Identify which cell holds the provided text, then report its [X, Y] central coordinate. 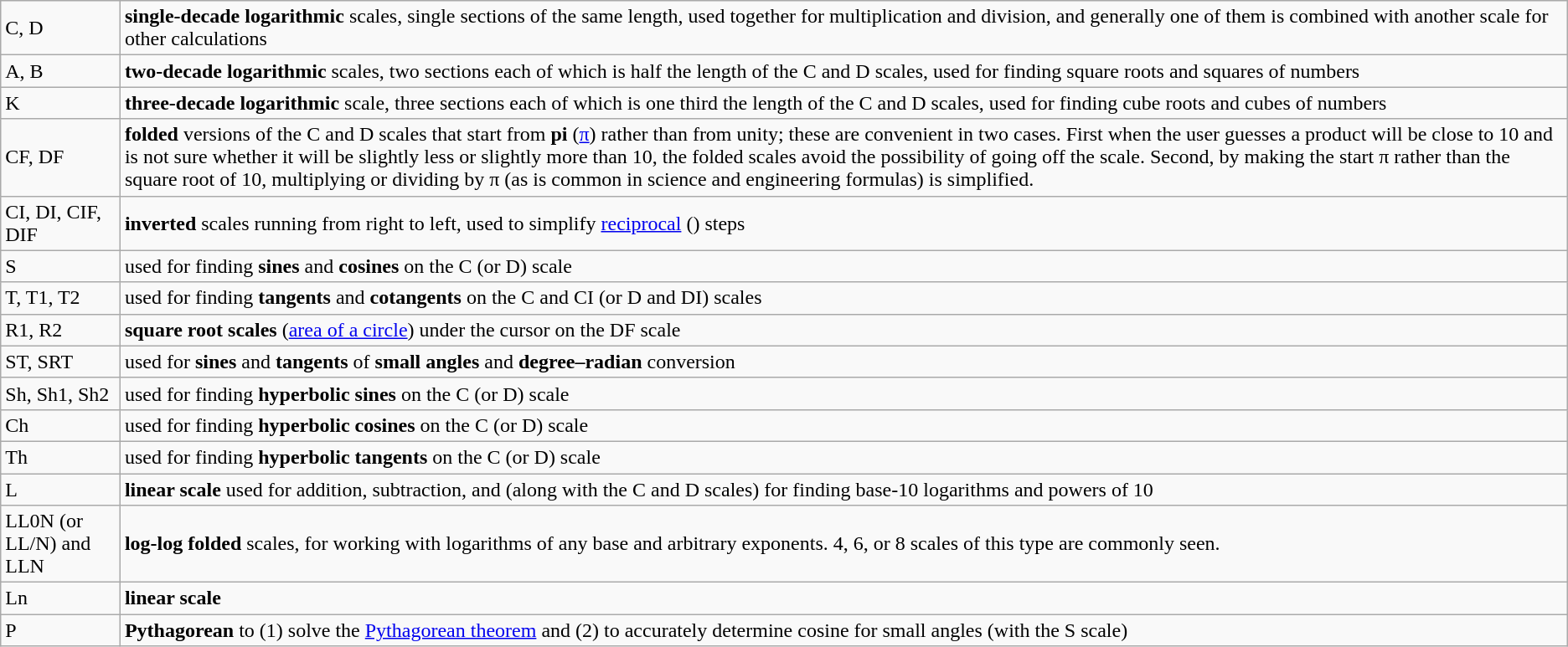
square root scales (area of a circle) under the cursor on the DF scale [843, 330]
Th [60, 457]
used for finding sines and cosines on the C (or D) scale [843, 266]
ST, SRT [60, 362]
used for finding hyperbolic cosines on the C (or D) scale [843, 425]
S [60, 266]
used for sines and tangents of small angles and degree–radian conversion [843, 362]
L [60, 490]
C, D [60, 28]
log-log folded scales, for working with logarithms of any base and arbitrary exponents. 4, 6, or 8 scales of this type are commonly seen. [843, 544]
CI, DI, CIF, DIF [60, 223]
linear scale used for addition, subtraction, and (along with the C and D scales) for finding base-10 logarithms and powers of 10 [843, 490]
used for finding hyperbolic tangents on the C (or D) scale [843, 457]
inverted scales running from right to left, used to simplify reciprocal () steps [843, 223]
LL0N (or LL/N) and LLN [60, 544]
linear scale [843, 598]
R1, R2 [60, 330]
P [60, 630]
used for finding tangents and cotangents on the C and CI (or D and DI) scales [843, 298]
K [60, 103]
CF, DF [60, 157]
A, B [60, 71]
Ch [60, 425]
Sh, Sh1, Sh2 [60, 393]
used for finding hyperbolic sines on the C (or D) scale [843, 393]
Ln [60, 598]
Pythagorean to (1) solve the Pythagorean theorem and (2) to accurately determine cosine for small angles (with the S scale) [843, 630]
T, T1, T2 [60, 298]
